Provide the [X, Y] coordinate of the cell's center where the given text is located.  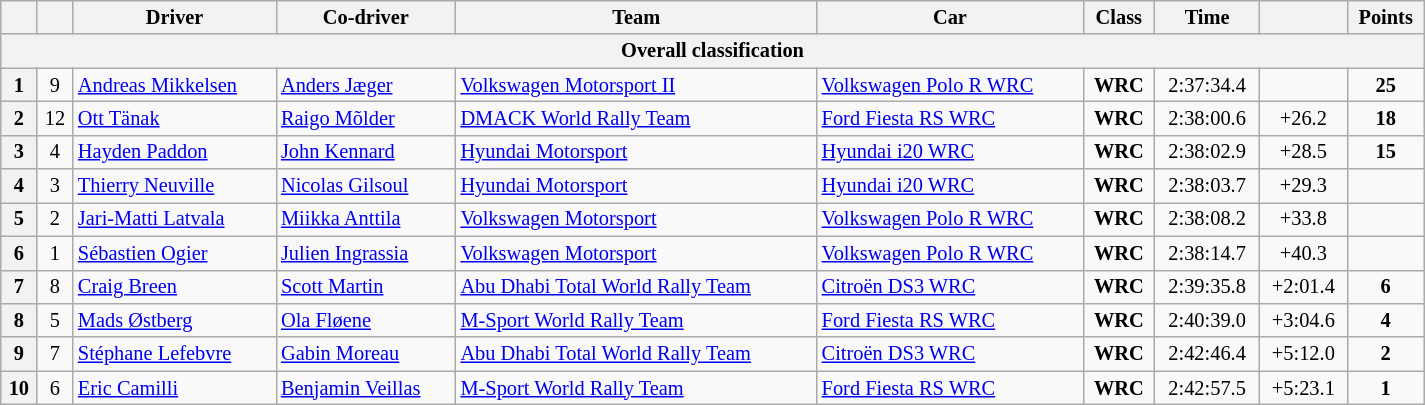
Class [1119, 17]
+3:04.6 [1304, 320]
Team [636, 17]
+5:12.0 [1304, 354]
2:38:08.2 [1208, 219]
25 [1386, 85]
18 [1386, 118]
2:42:46.4 [1208, 354]
DMACK World Rally Team [636, 118]
Andreas Mikkelsen [174, 85]
Stéphane Lefebvre [174, 354]
Anders Jæger [366, 85]
Miikka Anttila [366, 219]
+2:01.4 [1304, 287]
12 [55, 118]
Time [1208, 17]
+26.2 [1304, 118]
Craig Breen [174, 287]
2:42:57.5 [1208, 388]
Nicolas Gilsoul [366, 186]
+33.8 [1304, 219]
+5:23.1 [1304, 388]
Gabin Moreau [366, 354]
Co-driver [366, 17]
John Kennard [366, 152]
+40.3 [1304, 253]
Benjamin Veillas [366, 388]
Hayden Paddon [174, 152]
2:38:03.7 [1208, 186]
2:39:35.8 [1208, 287]
Jari-Matti Latvala [174, 219]
+28.5 [1304, 152]
Driver [174, 17]
15 [1386, 152]
Ola Fløene [366, 320]
Mads Østberg [174, 320]
Points [1386, 17]
2:38:02.9 [1208, 152]
Raigo Mõlder [366, 118]
Car [950, 17]
2:38:14.7 [1208, 253]
Julien Ingrassia [366, 253]
Volkswagen Motorsport II [636, 85]
Eric Camilli [174, 388]
Scott Martin [366, 287]
Overall classification [713, 51]
2:40:39.0 [1208, 320]
10 [19, 388]
Sébastien Ogier [174, 253]
2:38:00.6 [1208, 118]
Ott Tänak [174, 118]
Thierry Neuville [174, 186]
+29.3 [1304, 186]
2:37:34.4 [1208, 85]
